Determine the [x, y] coordinate at the center of the cell enclosing the given text.  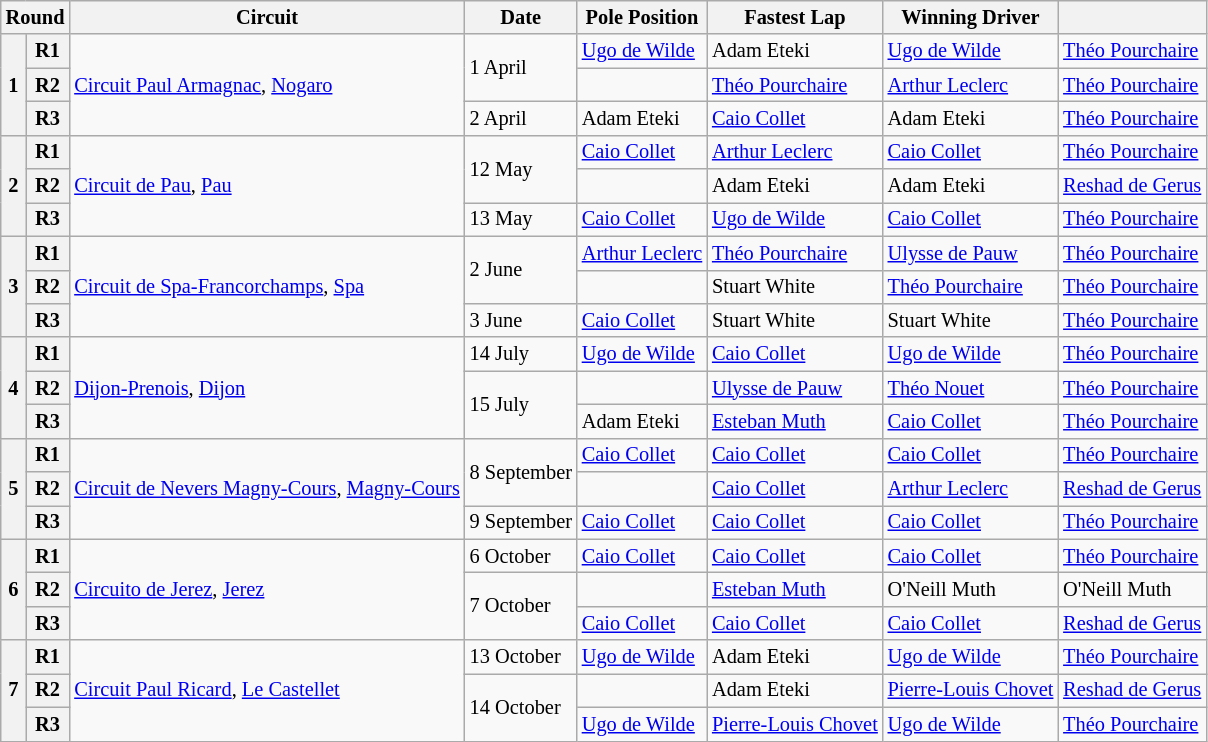
7 October [521, 606]
2 June [521, 270]
Dijon-Prenois, Dijon [266, 388]
5 [14, 488]
8 September [521, 472]
1 [14, 84]
15 July [521, 404]
6 October [521, 556]
14 October [521, 706]
Winning Driver [971, 17]
1 April [521, 68]
13 October [521, 657]
Pole Position [642, 17]
Date [521, 17]
2 [14, 186]
Round [36, 17]
14 July [521, 354]
2 April [521, 118]
4 [14, 388]
Circuit de Nevers Magny-Cours, Magny-Cours [266, 488]
Circuit [266, 17]
Fastest Lap [795, 17]
Circuit de Pau, Pau [266, 186]
9 September [521, 522]
13 May [521, 219]
Circuit de Spa-Francorchamps, Spa [266, 286]
12 May [521, 168]
3 [14, 286]
Circuito de Jerez, Jerez [266, 590]
7 [14, 690]
6 [14, 590]
3 June [521, 320]
Circuit Paul Ricard, Le Castellet [266, 690]
Circuit Paul Armagnac, Nogaro [266, 84]
Théo Nouet [971, 388]
